Detect which cell encompasses the target text, then output its [X, Y] center coordinate. 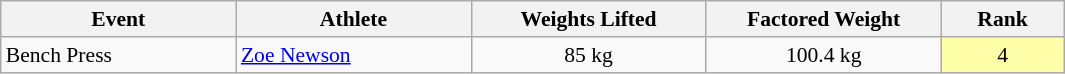
Event [118, 19]
Athlete [354, 19]
Factored Weight [824, 19]
85 kg [588, 55]
100.4 kg [824, 55]
Bench Press [118, 55]
Rank [1002, 19]
4 [1002, 55]
Zoe Newson [354, 55]
Weights Lifted [588, 19]
